Return the [x, y] coordinate for the center point of the cell that contains the specified text.  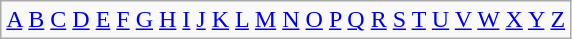
A B C D E F G H I J K L M N O P Q R S T U V W X Y Z [286, 20]
